For the text-containing cell, return its midpoint in [x, y] coordinate format. 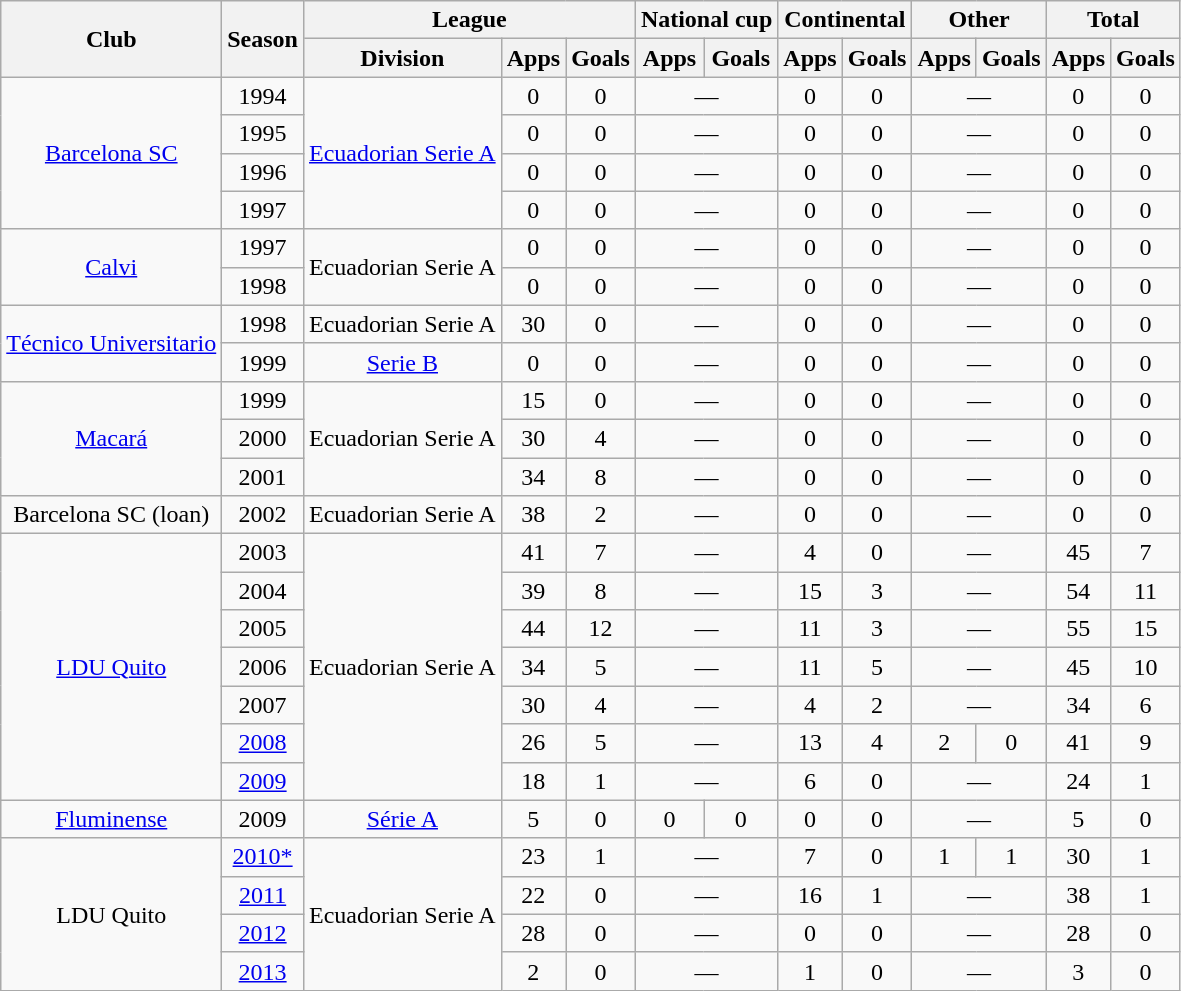
Calvi [112, 267]
1996 [263, 172]
2013 [263, 971]
Macará [112, 438]
Club [112, 39]
Técnico Universitario [112, 343]
2012 [263, 933]
Série A [402, 819]
24 [1078, 781]
Serie B [402, 362]
Fluminense [112, 819]
2004 [263, 591]
Continental [845, 20]
2000 [263, 438]
Barcelona SC [112, 153]
2003 [263, 553]
55 [1078, 629]
54 [1078, 591]
2011 [263, 895]
1995 [263, 134]
2005 [263, 629]
22 [533, 895]
2002 [263, 515]
2008 [263, 743]
Division [402, 58]
10 [1146, 667]
National cup [706, 20]
2010* [263, 857]
Season [263, 39]
18 [533, 781]
23 [533, 857]
9 [1146, 743]
16 [810, 895]
2001 [263, 477]
League [469, 20]
2006 [263, 667]
Total [1113, 20]
Barcelona SC (loan) [112, 515]
39 [533, 591]
Other [979, 20]
2007 [263, 705]
12 [601, 629]
13 [810, 743]
1994 [263, 96]
26 [533, 743]
44 [533, 629]
